Find where the given text appears and provide that cell's center as (x, y) coordinate. 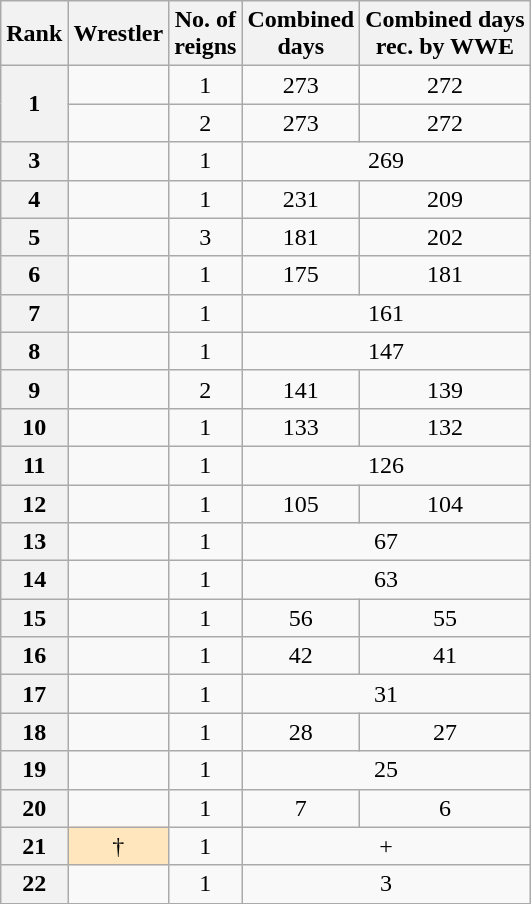
17 (34, 694)
15 (34, 618)
+ (386, 846)
19 (34, 770)
21 (34, 846)
20 (34, 808)
10 (34, 427)
42 (301, 656)
67 (386, 542)
5 (34, 237)
Combined daysrec. by WWE (445, 34)
13 (34, 542)
132 (445, 427)
8 (34, 351)
† (118, 846)
105 (301, 503)
16 (34, 656)
104 (445, 503)
No. ofreigns (206, 34)
Combineddays (301, 34)
56 (301, 618)
175 (301, 275)
12 (34, 503)
28 (301, 732)
202 (445, 237)
14 (34, 580)
141 (301, 389)
126 (386, 465)
139 (445, 389)
18 (34, 732)
Rank (34, 34)
269 (386, 161)
4 (34, 199)
22 (34, 884)
209 (445, 199)
231 (301, 199)
27 (445, 732)
147 (386, 351)
133 (301, 427)
Wrestler (118, 34)
11 (34, 465)
55 (445, 618)
25 (386, 770)
41 (445, 656)
63 (386, 580)
161 (386, 313)
31 (386, 694)
9 (34, 389)
